From the cell containing the given text, extract its center point as (x, y) coordinate. 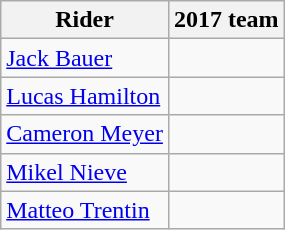
Jack Bauer (85, 58)
Lucas Hamilton (85, 96)
Matteo Trentin (85, 210)
Rider (85, 20)
2017 team (226, 20)
Mikel Nieve (85, 172)
Cameron Meyer (85, 134)
